From the cell containing the given text, extract its center point as [x, y] coordinate. 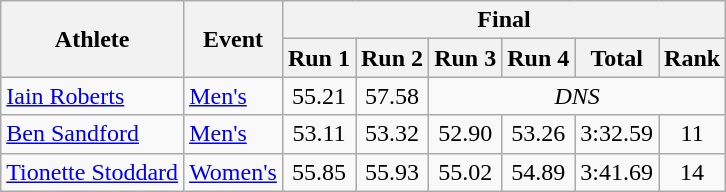
Iain Roberts [92, 96]
53.32 [392, 134]
53.26 [538, 134]
DNS [578, 96]
Run 4 [538, 58]
52.90 [466, 134]
Total [617, 58]
55.21 [318, 96]
Ben Sandford [92, 134]
3:32.59 [617, 134]
57.58 [392, 96]
53.11 [318, 134]
Run 3 [466, 58]
11 [692, 134]
Event [234, 39]
3:41.69 [617, 172]
14 [692, 172]
55.85 [318, 172]
Run 2 [392, 58]
Final [504, 20]
Athlete [92, 39]
Tionette Stoddard [92, 172]
Run 1 [318, 58]
55.93 [392, 172]
54.89 [538, 172]
Women's [234, 172]
55.02 [466, 172]
Rank [692, 58]
